For the text-containing cell, return its midpoint in (x, y) coordinate format. 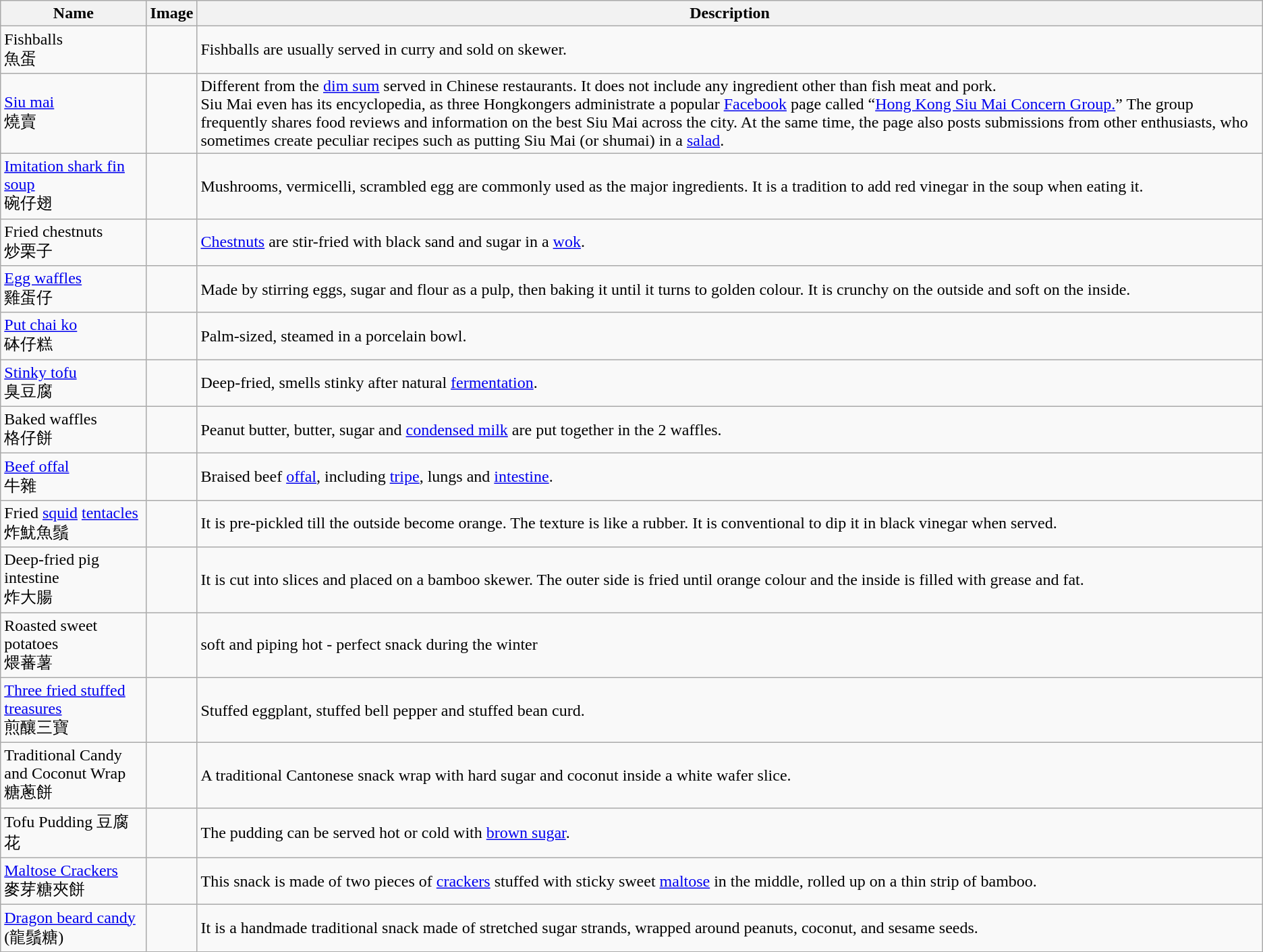
Put chai ko砵仔糕 (74, 336)
Three fried stuffed treasures煎釀三寶 (74, 710)
Siu mai燒賣 (74, 113)
This snack is made of two pieces of crackers stuffed with sticky sweet maltose in the middle, rolled up on a thin strip of bamboo. (730, 881)
Dragon beard candy (龍鬚糖) (74, 928)
Imitation shark fin soup碗仔翅 (74, 186)
Chestnuts are stir-fried with black sand and sugar in a wok. (730, 242)
soft and piping hot - perfect snack during the winter (730, 645)
Roasted sweet potatoes煨蕃薯 (74, 645)
Tofu Pudding 豆腐花 (74, 833)
Image (171, 13)
Baked waffles格仔餅 (74, 430)
Peanut butter, butter, sugar and condensed milk are put together in the 2 waffles. (730, 430)
Braised beef offal, including tripe, lungs and intestine. (730, 477)
Name (74, 13)
Deep-fried pig intestine炸大腸 (74, 580)
Fried chestnuts炒栗子 (74, 242)
Fried squid tentacles炸魷魚鬚 (74, 524)
Palm-sized, steamed in a porcelain bowl. (730, 336)
Mushrooms, vermicelli, scrambled egg are commonly used as the major ingredients. It is a tradition to add red vinegar in the soup when eating it. (730, 186)
The pudding can be served hot or cold with brown sugar. (730, 833)
It is a handmade traditional snack made of stretched sugar strands, wrapped around peanuts, coconut, and sesame seeds. (730, 928)
Maltose Crackers麥芽糖夾餅 (74, 881)
It is cut into slices and placed on a bamboo skewer. The outer side is fried until orange colour and the inside is filled with grease and fat. (730, 580)
A traditional Cantonese snack wrap with hard sugar and coconut inside a white wafer slice. (730, 776)
Fishballs are usually served in curry and sold on skewer. (730, 50)
Description (730, 13)
It is pre-pickled till the outside become orange. The texture is like a rubber. It is conventional to dip it in black vinegar when served. (730, 524)
Fishballs魚蛋 (74, 50)
Beef offal牛雜 (74, 477)
Egg waffles雞蛋仔 (74, 289)
Stinky tofu臭豆腐 (74, 383)
Stuffed eggplant, stuffed bell pepper and stuffed bean curd. (730, 710)
Traditional Candy and Coconut Wrap糖蔥餅 (74, 776)
Deep-fried, smells stinky after natural fermentation. (730, 383)
